Output the [x, y] coordinate of the center of the cell containing the given text.  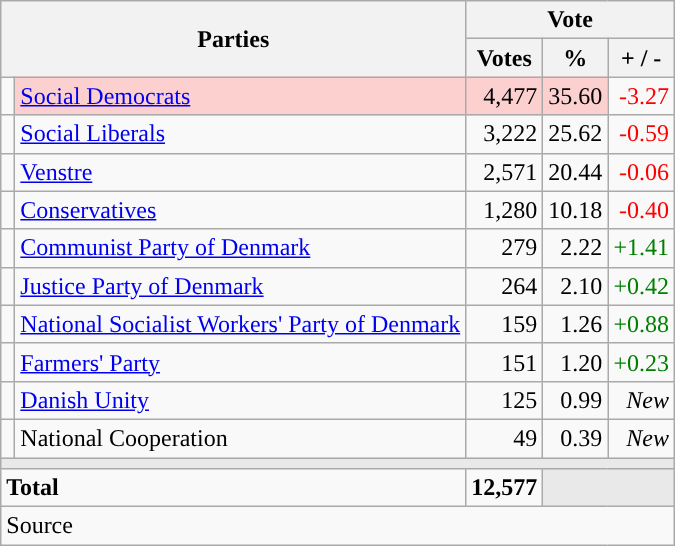
Total [234, 488]
159 [504, 324]
49 [504, 438]
+0.23 [642, 362]
1.20 [576, 362]
3,222 [504, 134]
279 [504, 248]
-3.27 [642, 96]
4,477 [504, 96]
2.22 [576, 248]
0.39 [576, 438]
National Socialist Workers' Party of Denmark [240, 324]
10.18 [576, 210]
0.99 [576, 400]
1.26 [576, 324]
35.60 [576, 96]
2,571 [504, 172]
Communist Party of Denmark [240, 248]
Venstre [240, 172]
Conservatives [240, 210]
Votes [504, 58]
Farmers' Party [240, 362]
Social Liberals [240, 134]
+ / - [642, 58]
125 [504, 400]
Justice Party of Denmark [240, 286]
National Cooperation [240, 438]
Source [338, 526]
12,577 [504, 488]
264 [504, 286]
-0.06 [642, 172]
-0.40 [642, 210]
+0.88 [642, 324]
Social Democrats [240, 96]
Danish Unity [240, 400]
20.44 [576, 172]
1,280 [504, 210]
151 [504, 362]
-0.59 [642, 134]
% [576, 58]
25.62 [576, 134]
+1.41 [642, 248]
2.10 [576, 286]
Parties [234, 39]
Vote [570, 20]
+0.42 [642, 286]
